For the text-containing cell, return its midpoint in (x, y) coordinate format. 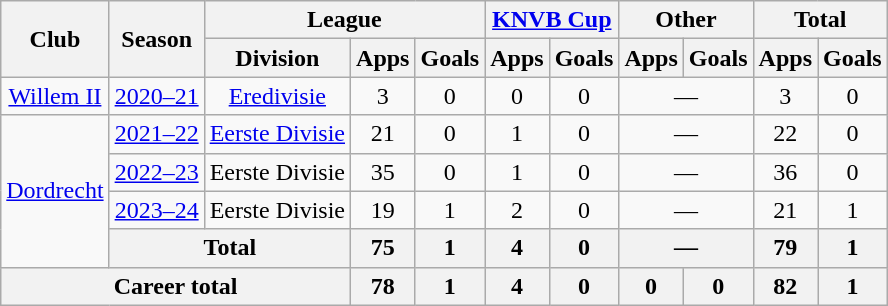
19 (383, 210)
75 (383, 248)
36 (785, 172)
2022–23 (156, 172)
2 (517, 210)
2021–22 (156, 134)
Eredivisie (277, 96)
2020–21 (156, 96)
Willem II (55, 96)
2023–24 (156, 210)
79 (785, 248)
Club (55, 39)
22 (785, 134)
35 (383, 172)
Dordrecht (55, 191)
Season (156, 39)
KNVB Cup (552, 20)
Other (686, 20)
League (344, 20)
Division (277, 58)
Career total (176, 286)
82 (785, 286)
78 (383, 286)
